Pinpoint the cell where the given text exists, returning its (X, Y) midpoint coordinate. 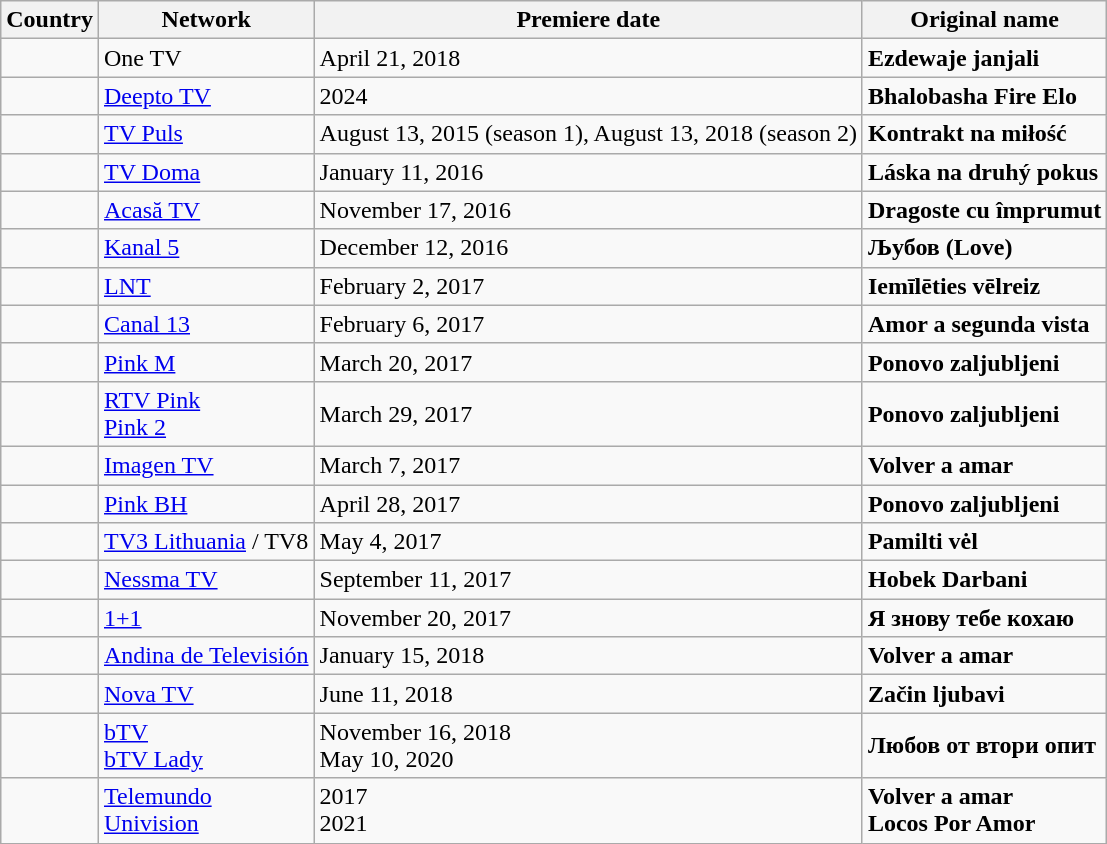
April 28, 2017 (588, 503)
Pamilti vėl (984, 542)
1+1 (206, 618)
June 11, 2018 (588, 694)
March 29, 2017 (588, 414)
Ezdewaje janjali (984, 58)
Amor a segunda vista (984, 324)
May 4, 2017 (588, 542)
March 20, 2017 (588, 362)
Začin ljubavi (984, 694)
Kontrakt na miłość (984, 134)
Pink M (206, 362)
RTV PinkPink 2 (206, 414)
March 7, 2017 (588, 465)
February 2, 2017 (588, 286)
Dragoste cu împrumut (984, 210)
Kanal 5 (206, 248)
Premiere date (588, 20)
One TV (206, 58)
bTVbTV Lady (206, 746)
LNT (206, 286)
20172021 (588, 810)
2024 (588, 96)
November 16, 2018May 10, 2020 (588, 746)
Canal 13 (206, 324)
Original name (984, 20)
Láska na druhý pokus (984, 172)
Country (50, 20)
TV3 Lithuania / TV8 (206, 542)
Nessma TV (206, 580)
Љубов (Love) (984, 248)
Любов от втори опит (984, 746)
Я знову тебе кохаю (984, 618)
Imagen TV (206, 465)
December 12, 2016 (588, 248)
TelemundoUnivision (206, 810)
Nova TV (206, 694)
April 21, 2018 (588, 58)
Andina de Televisión (206, 656)
TV Doma (206, 172)
Acasă TV (206, 210)
January 11, 2016 (588, 172)
TV Puls (206, 134)
November 17, 2016 (588, 210)
August 13, 2015 (season 1), August 13, 2018 (season 2) (588, 134)
January 15, 2018 (588, 656)
Network (206, 20)
Pink BH (206, 503)
Volver a amarLocos Por Amor (984, 810)
February 6, 2017 (588, 324)
September 11, 2017 (588, 580)
Hobek Darbani (984, 580)
Iemīlēties vēlreiz (984, 286)
November 20, 2017 (588, 618)
Deepto TV (206, 96)
Bhalobasha Fire Elo (984, 96)
